Scan for the cell matching the given text and deliver its [X, Y] coordinate at center. 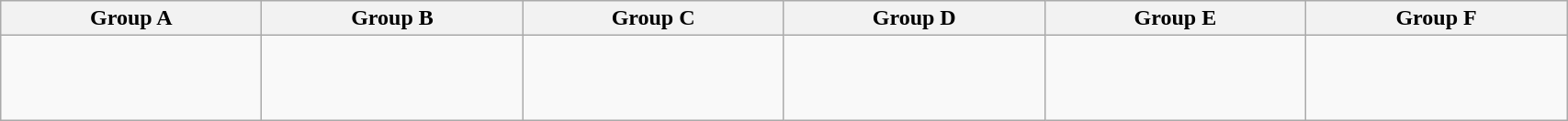
Group A [131, 18]
Group C [653, 18]
Group D [914, 18]
Group E [1175, 18]
Group B [392, 18]
Group F [1436, 18]
